Locate the cell with the specified text and output its [x, y] center coordinate. 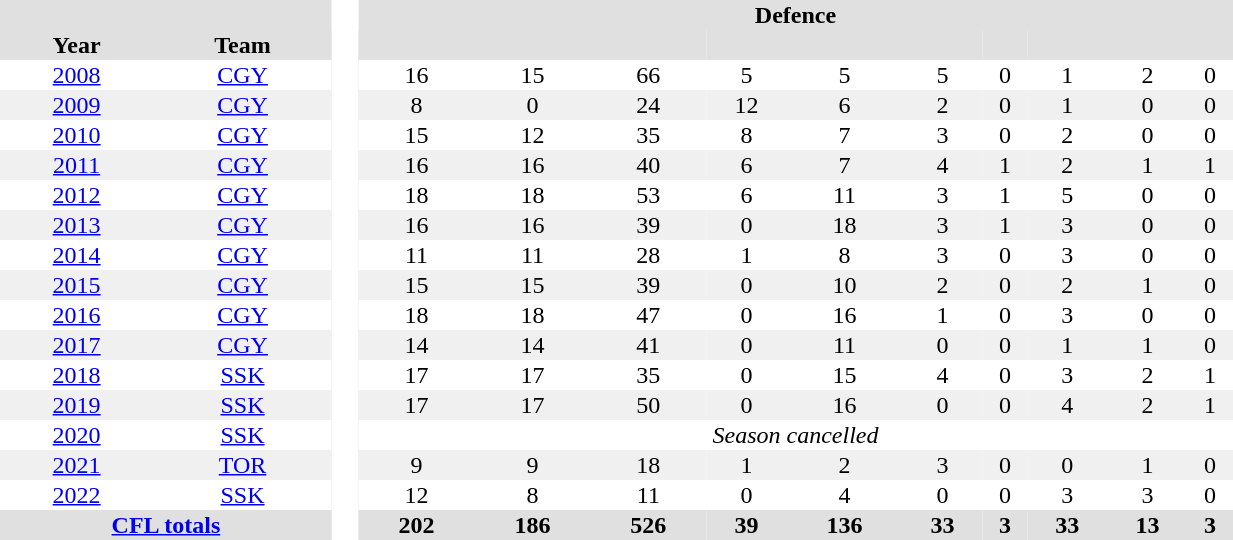
136 [845, 525]
2008 [76, 75]
53 [648, 195]
Defence [796, 15]
CFL totals [166, 525]
2009 [76, 105]
10 [845, 285]
2022 [76, 495]
2013 [76, 225]
2014 [76, 255]
50 [648, 405]
28 [648, 255]
47 [648, 315]
66 [648, 75]
TOR [242, 465]
2012 [76, 195]
2011 [76, 165]
526 [648, 525]
Year [76, 45]
2015 [76, 285]
40 [648, 165]
2021 [76, 465]
24 [648, 105]
2019 [76, 405]
202 [417, 525]
2020 [76, 435]
2010 [76, 135]
2018 [76, 375]
Season cancelled [796, 435]
2016 [76, 315]
41 [648, 345]
Team [242, 45]
13 [1147, 525]
186 [533, 525]
2017 [76, 345]
